Extract the (x, y) coordinate from the center of the cell holding the provided text.  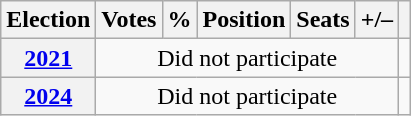
+/– (376, 20)
% (180, 20)
Position (244, 20)
Seats (323, 20)
Election (48, 20)
Votes (129, 20)
2021 (48, 58)
2024 (48, 96)
